Pinpoint the cell where the given text exists, returning its [X, Y] midpoint coordinate. 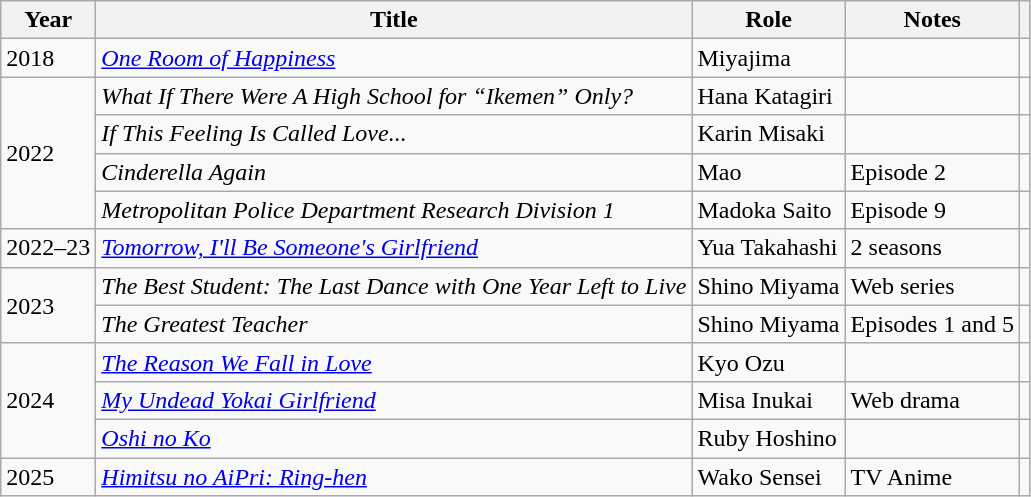
Oshi no Ko [394, 438]
Yua Takahashi [768, 248]
Ruby Hoshino [768, 438]
Cinderella Again [394, 172]
The Greatest Teacher [394, 324]
TV Anime [932, 477]
My Undead Yokai Girlfriend [394, 400]
What If There Were A High School for “Ikemen” Only? [394, 96]
If This Feeling Is Called Love... [394, 134]
Hana Katagiri [768, 96]
Title [394, 20]
2022 [48, 153]
Himitsu no AiPri: Ring-hen [394, 477]
Kyo Ozu [768, 362]
Episodes 1 and 5 [932, 324]
Wako Sensei [768, 477]
Miyajima [768, 58]
Year [48, 20]
2022–23 [48, 248]
2025 [48, 477]
Web drama [932, 400]
Misa Inukai [768, 400]
Mao [768, 172]
2023 [48, 305]
Episode 2 [932, 172]
Madoka Saito [768, 210]
Role [768, 20]
Notes [932, 20]
Episode 9 [932, 210]
Metropolitan Police Department Research Division 1 [394, 210]
Karin Misaki [768, 134]
2 seasons [932, 248]
2018 [48, 58]
Web series [932, 286]
One Room of Happiness [394, 58]
The Best Student: The Last Dance with One Year Left to Live [394, 286]
2024 [48, 400]
The Reason We Fall in Love [394, 362]
Tomorrow, I'll Be Someone's Girlfriend [394, 248]
